Return [X, Y] of the center of cell containing provided text 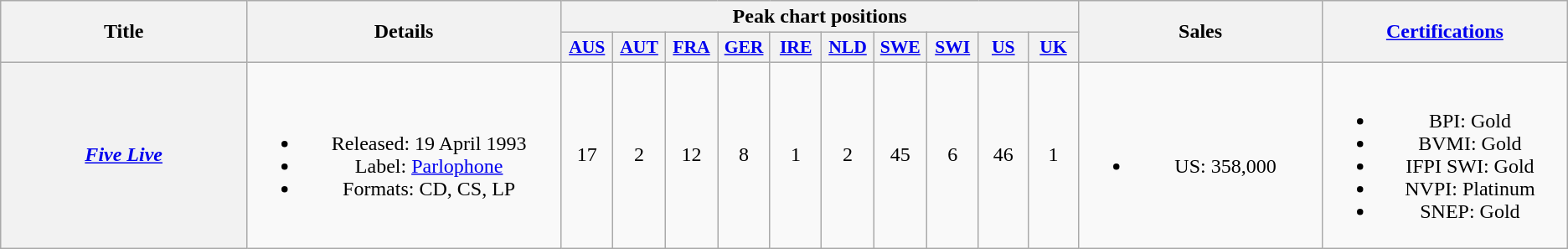
NLD [848, 48]
Details [404, 32]
SWE [900, 48]
GER [744, 48]
BPI: GoldBVMI: GoldIFPI SWI: GoldNVPI: PlatinumSNEP: Gold [1446, 154]
8 [744, 154]
US [1003, 48]
SWI [952, 48]
17 [587, 154]
AUS [587, 48]
Peak chart positions [820, 17]
Released: 19 April 1993Label: Parlophone Formats: CD, CS, LP [404, 154]
IRE [796, 48]
45 [900, 154]
FRA [691, 48]
US: 358,000 [1201, 154]
46 [1003, 154]
Five Live [124, 154]
Sales [1201, 32]
Certifications [1446, 32]
6 [952, 154]
Title [124, 32]
AUT [640, 48]
UK [1053, 48]
12 [691, 154]
